For the text-containing cell, return its midpoint in (x, y) coordinate format. 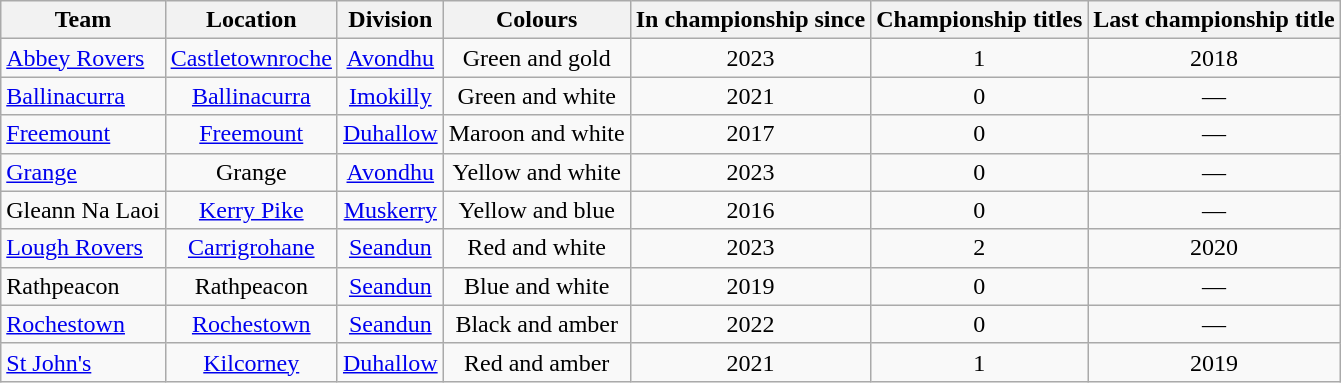
St John's (83, 362)
2022 (750, 324)
Lough Rovers (83, 248)
Black and amber (536, 324)
Abbey Rovers (83, 58)
Carrigrohane (251, 248)
2018 (1214, 58)
Imokilly (390, 96)
Team (83, 20)
Yellow and white (536, 172)
Colours (536, 20)
Castletownroche (251, 58)
Kilcorney (251, 362)
2 (980, 248)
Blue and white (536, 286)
In championship since (750, 20)
Kerry Pike (251, 210)
Red and amber (536, 362)
Green and white (536, 96)
Gleann Na Laoi (83, 210)
Muskerry (390, 210)
Maroon and white (536, 134)
2017 (750, 134)
2020 (1214, 248)
Last championship title (1214, 20)
2016 (750, 210)
Division (390, 20)
Red and white (536, 248)
Yellow and blue (536, 210)
Location (251, 20)
Championship titles (980, 20)
Green and gold (536, 58)
